Identify which cell holds the provided text, then report its [X, Y] central coordinate. 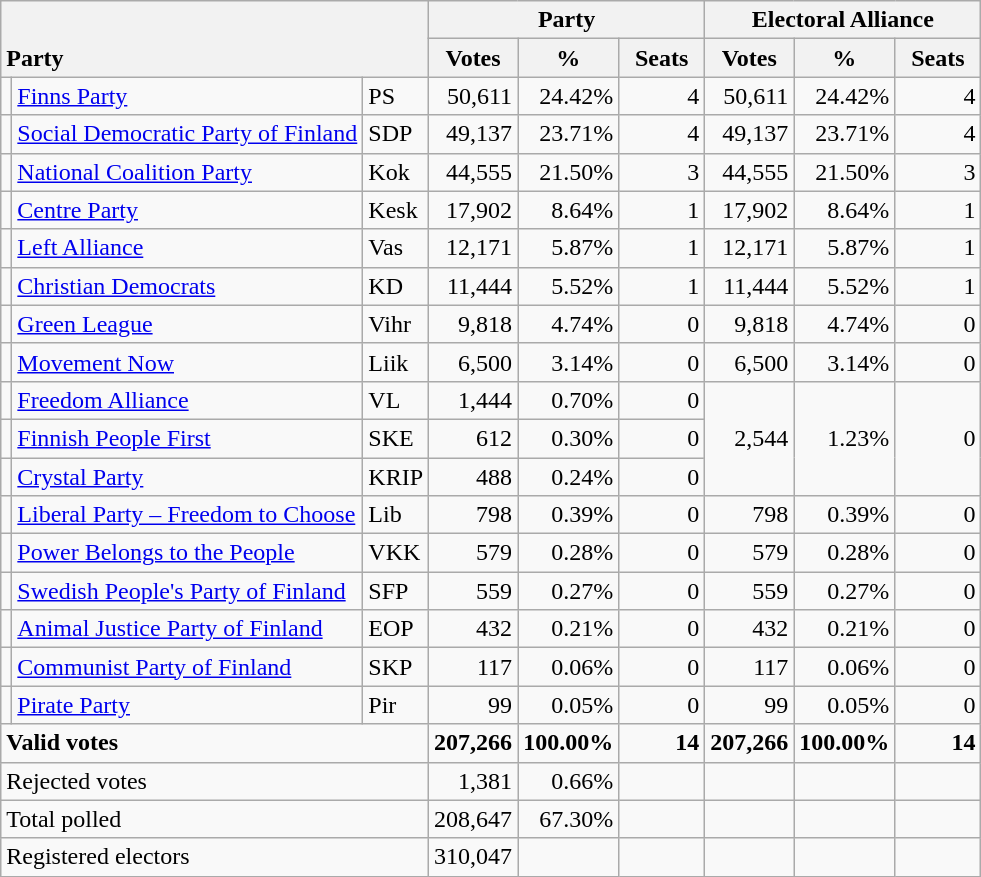
488 [474, 477]
Animal Justice Party of Finland [188, 629]
Communist Party of Finland [188, 667]
Left Alliance [188, 248]
Power Belongs to the People [188, 553]
1,381 [474, 781]
Vas [396, 248]
VL [396, 400]
0.66% [568, 781]
Pirate Party [188, 705]
Finnish People First [188, 438]
0.30% [568, 438]
KD [396, 286]
Kok [396, 172]
VKK [396, 553]
Centre Party [188, 210]
SKP [396, 667]
Finns Party [188, 96]
Freedom Alliance [188, 400]
67.30% [568, 819]
1,444 [474, 400]
PS [396, 96]
Valid votes [215, 743]
Registered electors [215, 857]
Movement Now [188, 362]
National Coalition Party [188, 172]
KRIP [396, 477]
SFP [396, 591]
Green League [188, 324]
612 [474, 438]
1.23% [844, 438]
Crystal Party [188, 477]
Rejected votes [215, 781]
Lib [396, 515]
Swedish People's Party of Finland [188, 591]
Pir [396, 705]
Christian Democrats [188, 286]
SDP [396, 134]
2,544 [750, 438]
Liik [396, 362]
SKE [396, 438]
Total polled [215, 819]
0.24% [568, 477]
Electoral Alliance [843, 20]
310,047 [474, 857]
EOP [396, 629]
Kesk [396, 210]
208,647 [474, 819]
Social Democratic Party of Finland [188, 134]
Vihr [396, 324]
Liberal Party – Freedom to Choose [188, 515]
0.70% [568, 400]
